Identify which cell holds the provided text, then report its [X, Y] central coordinate. 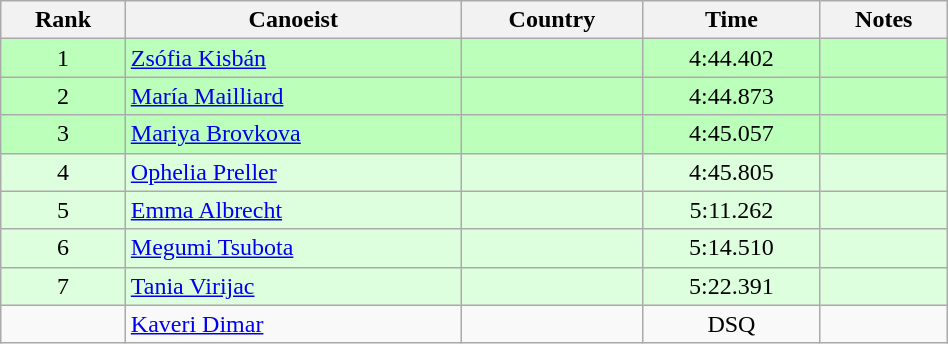
Ophelia Preller [293, 172]
5 [64, 210]
4:45.805 [732, 172]
Time [732, 20]
Emma Albrecht [293, 210]
Country [552, 20]
4:45.057 [732, 134]
4 [64, 172]
1 [64, 58]
3 [64, 134]
María Mailliard [293, 96]
5:11.262 [732, 210]
7 [64, 286]
Mariya Brovkova [293, 134]
Zsófia Kisbán [293, 58]
5:22.391 [732, 286]
Rank [64, 20]
Tania Virijac [293, 286]
4:44.873 [732, 96]
2 [64, 96]
Canoeist [293, 20]
6 [64, 248]
DSQ [732, 324]
Megumi Tsubota [293, 248]
Notes [884, 20]
4:44.402 [732, 58]
5:14.510 [732, 248]
Kaveri Dimar [293, 324]
